Scan for the cell matching the given text and deliver its (x, y) coordinate at center. 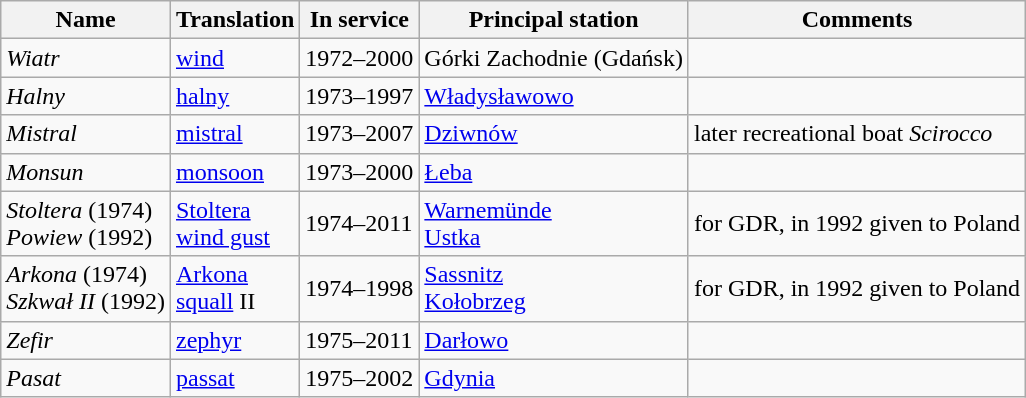
1975–2011 (360, 340)
Władysławowo (554, 96)
Stolterawind gust (234, 224)
1972–2000 (360, 58)
1973–2007 (360, 134)
mistral (234, 134)
Arkona (1974)Szkwał II (1992) (86, 288)
Stoltera (1974)Powiew (1992) (86, 224)
Halny (86, 96)
passat (234, 378)
Wiatr (86, 58)
Translation (234, 20)
Gdynia (554, 378)
Górki Zachodnie (Gdańsk) (554, 58)
1974–1998 (360, 288)
Monsun (86, 172)
later recreational boat Scirocco (856, 134)
1974–2011 (360, 224)
Darłowo (554, 340)
1975–2002 (360, 378)
In service (360, 20)
Name (86, 20)
Dziwnów (554, 134)
Arkonasquall II (234, 288)
wind (234, 58)
halny (234, 96)
zephyr (234, 340)
SassnitzKołobrzeg (554, 288)
Łeba (554, 172)
Mistral (86, 134)
1973–2000 (360, 172)
Zefir (86, 340)
1973–1997 (360, 96)
Pasat (86, 378)
monsoon (234, 172)
Principal station (554, 20)
Comments (856, 20)
WarnemündeUstka (554, 224)
